Find where the given text appears and provide that cell's center as [X, Y] coordinate. 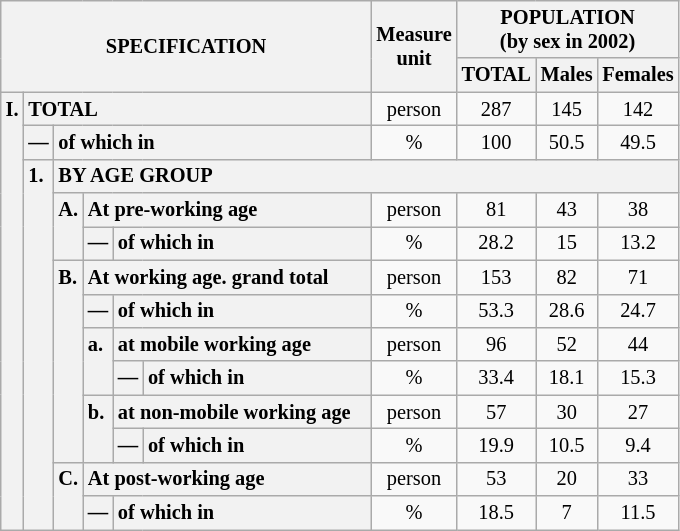
19.9 [496, 445]
13.2 [638, 243]
57 [496, 412]
287 [496, 109]
18.1 [567, 378]
153 [496, 277]
a. [98, 360]
53 [496, 479]
11.5 [638, 513]
28.2 [496, 243]
96 [496, 344]
9.4 [638, 445]
At post-working age [227, 479]
33 [638, 479]
145 [567, 109]
10.5 [567, 445]
B. [68, 361]
52 [567, 344]
33.4 [496, 378]
82 [567, 277]
At pre-working age [227, 210]
POPULATION (by sex in 2002) [568, 29]
at mobile working age [242, 344]
Measure unit [414, 46]
15.3 [638, 378]
BY AGE GROUP [366, 176]
At working age. grand total [227, 277]
b. [98, 428]
100 [496, 142]
24.7 [638, 311]
20 [567, 479]
28.6 [567, 311]
Females [638, 75]
C. [68, 496]
30 [567, 412]
18.5 [496, 513]
1. [38, 344]
81 [496, 210]
7 [567, 513]
I. [12, 311]
43 [567, 210]
A. [68, 226]
27 [638, 412]
142 [638, 109]
53.3 [496, 311]
71 [638, 277]
44 [638, 344]
15 [567, 243]
50.5 [567, 142]
49.5 [638, 142]
38 [638, 210]
SPECIFICATION [186, 46]
Males [567, 75]
at non-mobile working age [242, 412]
